Return the [x, y] coordinate for the center point of the cell that contains the specified text.  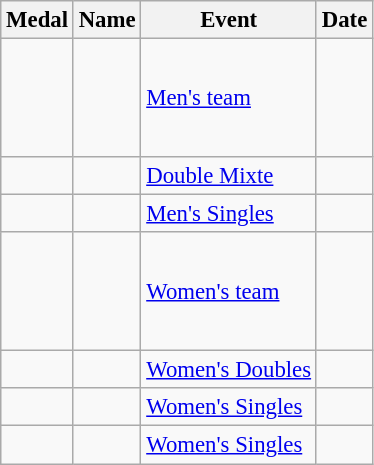
Date [344, 20]
Double Mixte [229, 176]
Women's team [229, 292]
Men's team [229, 98]
Name [107, 20]
Women's Doubles [229, 370]
Men's Singles [229, 214]
Event [229, 20]
Medal [38, 20]
